Return the [x, y] coordinate for the center point of the cell that contains the specified text.  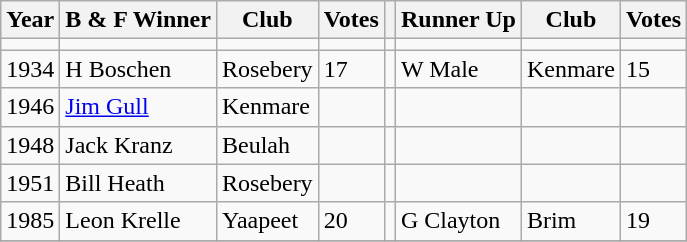
H Boschen [138, 69]
20 [351, 221]
1948 [30, 145]
Jack Kranz [138, 145]
Year [30, 20]
Runner Up [458, 20]
17 [351, 69]
1951 [30, 183]
W Male [458, 69]
1946 [30, 107]
Bill Heath [138, 183]
Yaapeet [267, 221]
1934 [30, 69]
B & F Winner [138, 20]
G Clayton [458, 221]
Brim [570, 221]
15 [653, 69]
1985 [30, 221]
19 [653, 221]
Beulah [267, 145]
Leon Krelle [138, 221]
Jim Gull [138, 107]
